For the text-containing cell, return its midpoint in (x, y) coordinate format. 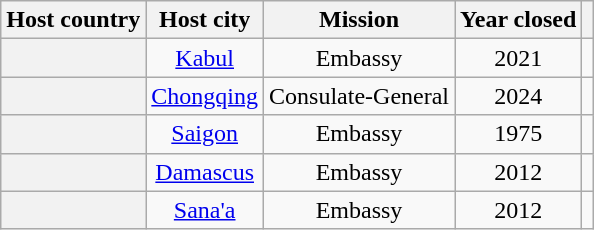
Damascus (205, 172)
Chongqing (205, 96)
2021 (518, 58)
Host city (205, 20)
Kabul (205, 58)
Sana'a (205, 210)
Year closed (518, 20)
Consulate-General (360, 96)
2024 (518, 96)
Saigon (205, 134)
1975 (518, 134)
Host country (74, 20)
Mission (360, 20)
